Search for the cell housing the specified text and yield its (X, Y) center coordinate. 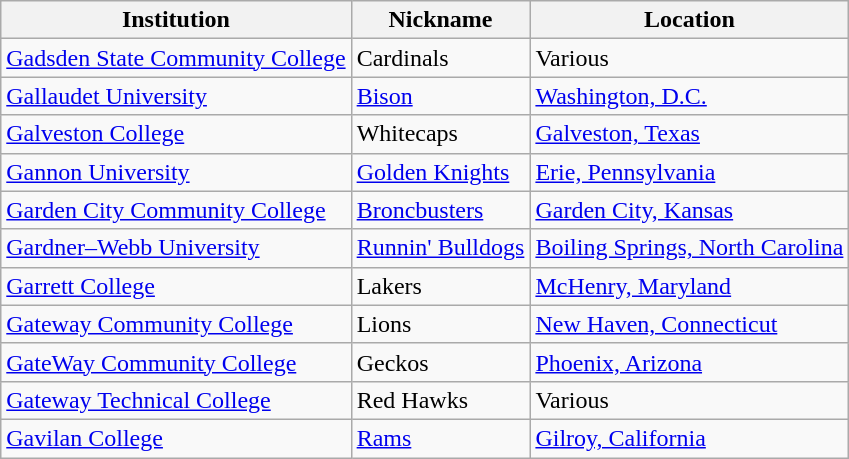
Boiling Springs, North Carolina (690, 248)
Garden City, Kansas (690, 210)
Lions (440, 324)
GateWay Community College (176, 362)
Galveston College (176, 134)
Nickname (440, 20)
Rams (440, 438)
Washington, D.C. (690, 96)
Gavilan College (176, 438)
Bison (440, 96)
Gadsden State Community College (176, 58)
New Haven, Connecticut (690, 324)
Erie, Pennsylvania (690, 172)
Broncbusters (440, 210)
Gardner–Webb University (176, 248)
Gallaudet University (176, 96)
Whitecaps (440, 134)
Garrett College (176, 286)
Gannon University (176, 172)
Galveston, Texas (690, 134)
Golden Knights (440, 172)
Location (690, 20)
Gateway Community College (176, 324)
Phoenix, Arizona (690, 362)
Runnin' Bulldogs (440, 248)
McHenry, Maryland (690, 286)
Lakers (440, 286)
Gateway Technical College (176, 400)
Garden City Community College (176, 210)
Red Hawks (440, 400)
Geckos (440, 362)
Cardinals (440, 58)
Institution (176, 20)
Gilroy, California (690, 438)
